Return (X, Y) of the center of cell containing provided text 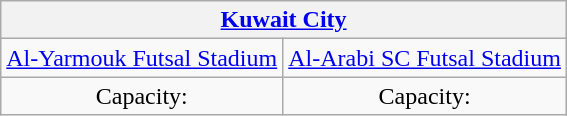
Al-Arabi SC Futsal Stadium (425, 58)
Kuwait City (284, 20)
Al-Yarmouk Futsal Stadium (142, 58)
